Search for the cell housing the specified text and yield its [x, y] center coordinate. 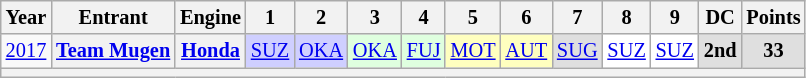
2 [321, 17]
Points [773, 17]
4 [424, 17]
Engine [210, 17]
Honda [210, 51]
Team Mugen [113, 51]
2017 [26, 51]
6 [526, 17]
Year [26, 17]
8 [626, 17]
7 [577, 17]
SUG [577, 51]
1 [270, 17]
AUT [526, 51]
2nd [720, 51]
Entrant [113, 17]
9 [675, 17]
33 [773, 51]
FUJ [424, 51]
3 [375, 17]
5 [472, 17]
MOT [472, 51]
DC [720, 17]
